Provide the (X, Y) coordinate of the cell's center where the given text is located.  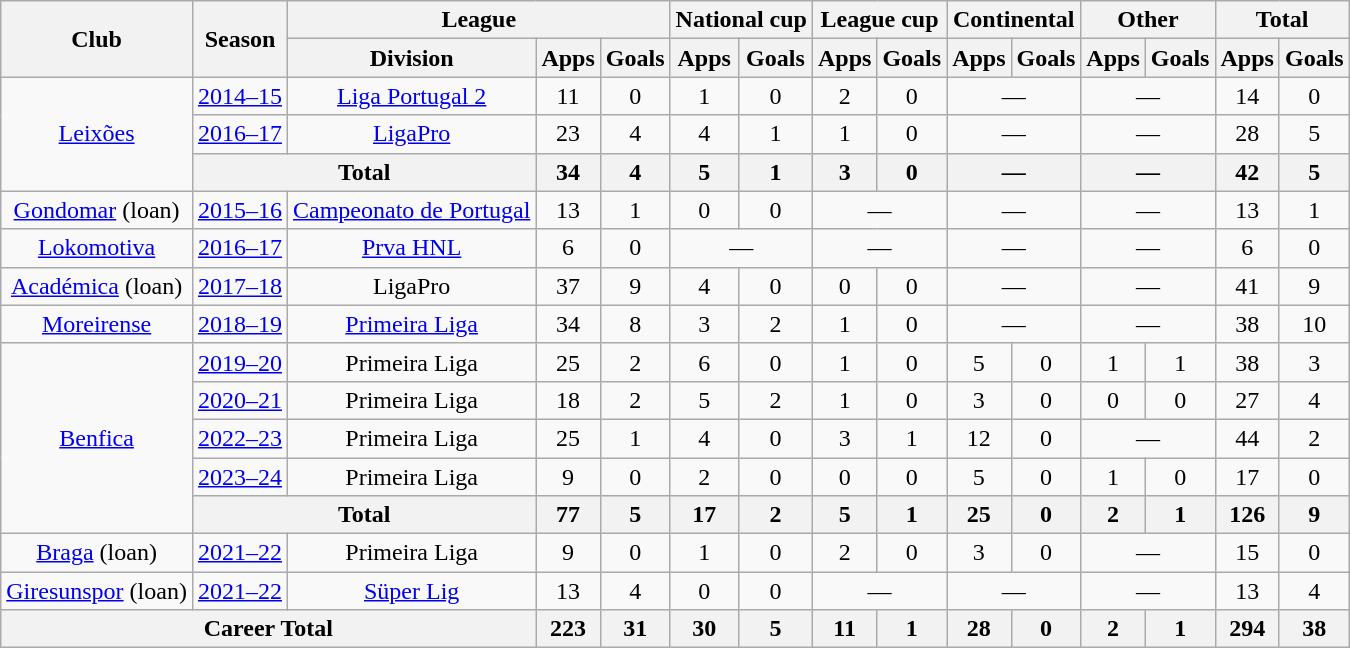
294 (1247, 629)
10 (1314, 324)
15 (1247, 553)
Other (1148, 20)
2020–21 (240, 400)
Lokomotiva (97, 248)
Gondomar (loan) (97, 210)
2017–18 (240, 286)
Season (240, 39)
27 (1247, 400)
Liga Portugal 2 (412, 96)
Académica (loan) (97, 286)
77 (568, 515)
Giresunspor (loan) (97, 591)
Continental (1014, 20)
223 (568, 629)
12 (979, 438)
44 (1247, 438)
2018–19 (240, 324)
2019–20 (240, 362)
2023–24 (240, 477)
Braga (loan) (97, 553)
14 (1247, 96)
42 (1247, 172)
Süper Lig (412, 591)
Benfica (97, 438)
23 (568, 134)
41 (1247, 286)
8 (635, 324)
League (480, 20)
2015–16 (240, 210)
Campeonato de Portugal (412, 210)
37 (568, 286)
Prva HNL (412, 248)
League cup (879, 20)
2022–23 (240, 438)
31 (635, 629)
Moreirense (97, 324)
Leixões (97, 134)
18 (568, 400)
126 (1247, 515)
National cup (741, 20)
Division (412, 58)
Club (97, 39)
30 (704, 629)
Career Total (268, 629)
2014–15 (240, 96)
